Scan for the cell matching the given text and deliver its [x, y] coordinate at center. 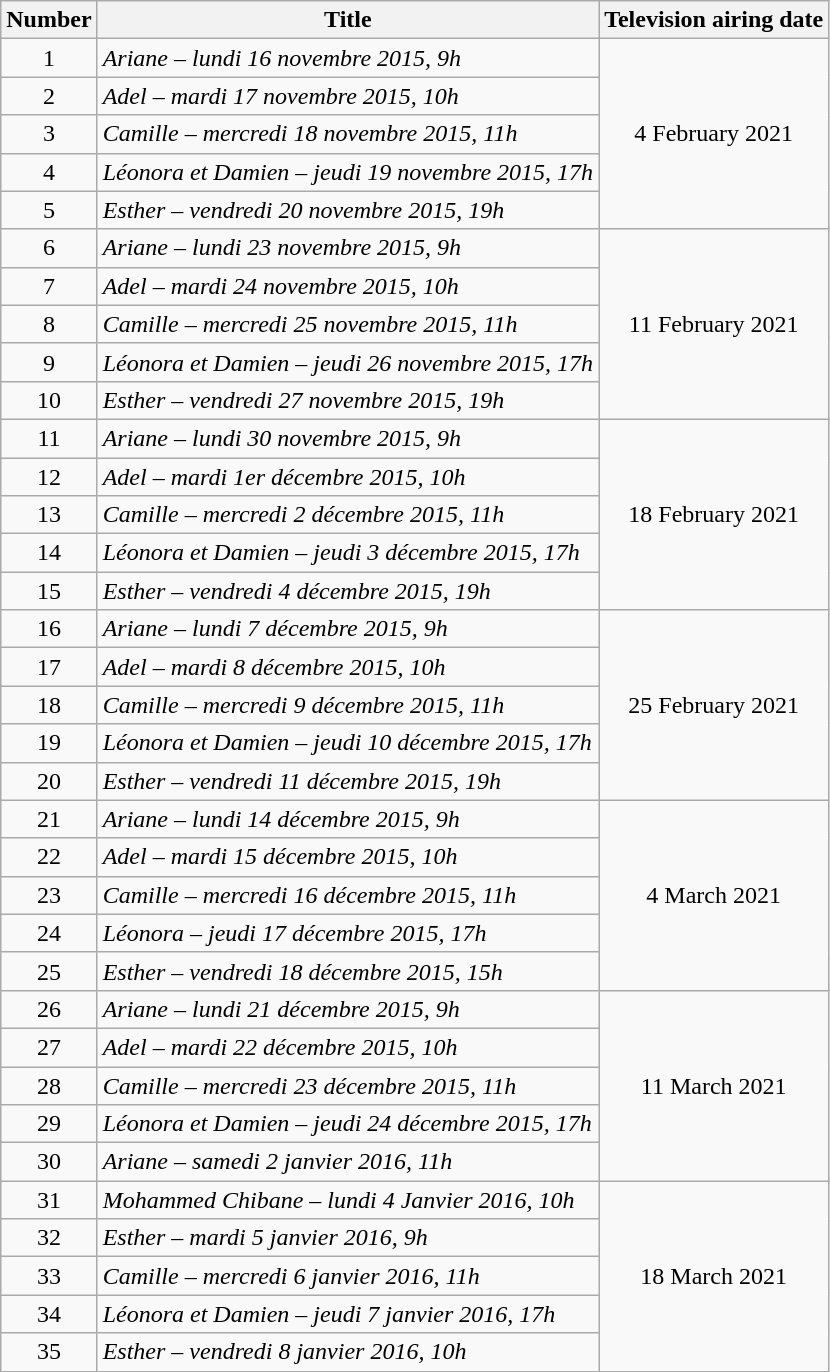
Title [348, 20]
33 [49, 1276]
Camille – mercredi 9 décembre 2015, 11h [348, 705]
5 [49, 210]
Esther – vendredi 27 novembre 2015, 19h [348, 400]
18 March 2021 [714, 1276]
Camille – mercredi 23 décembre 2015, 11h [348, 1085]
24 [49, 933]
Television airing date [714, 20]
31 [49, 1200]
Camille – mercredi 16 décembre 2015, 11h [348, 895]
Adel – mardi 1er décembre 2015, 10h [348, 477]
29 [49, 1124]
2 [49, 96]
Camille – mercredi 18 novembre 2015, 11h [348, 134]
Léonora et Damien – jeudi 26 novembre 2015, 17h [348, 362]
Esther – vendredi 4 décembre 2015, 19h [348, 591]
Camille – mercredi 6 janvier 2016, 11h [348, 1276]
15 [49, 591]
Ariane – lundi 21 décembre 2015, 9h [348, 1009]
Léonora – jeudi 17 décembre 2015, 17h [348, 933]
11 February 2021 [714, 324]
4 March 2021 [714, 895]
27 [49, 1047]
Ariane – lundi 30 novembre 2015, 9h [348, 438]
12 [49, 477]
8 [49, 324]
Camille – mercredi 2 décembre 2015, 11h [348, 515]
16 [49, 629]
17 [49, 667]
3 [49, 134]
Number [49, 20]
Adel – mardi 24 novembre 2015, 10h [348, 286]
Léonora et Damien – jeudi 24 décembre 2015, 17h [348, 1124]
34 [49, 1314]
26 [49, 1009]
30 [49, 1162]
23 [49, 895]
7 [49, 286]
Esther – mardi 5 janvier 2016, 9h [348, 1238]
1 [49, 58]
Ariane – lundi 16 novembre 2015, 9h [348, 58]
11 March 2021 [714, 1085]
18 February 2021 [714, 514]
32 [49, 1238]
18 [49, 705]
Léonora et Damien – jeudi 19 novembre 2015, 17h [348, 172]
Ariane – lundi 14 décembre 2015, 9h [348, 819]
28 [49, 1085]
Esther – vendredi 18 décembre 2015, 15h [348, 971]
25 [49, 971]
Ariane – lundi 23 novembre 2015, 9h [348, 248]
Adel – mardi 8 décembre 2015, 10h [348, 667]
25 February 2021 [714, 705]
Esther – vendredi 20 novembre 2015, 19h [348, 210]
Adel – mardi 17 novembre 2015, 10h [348, 96]
4 February 2021 [714, 134]
13 [49, 515]
Ariane – lundi 7 décembre 2015, 9h [348, 629]
Léonora et Damien – jeudi 3 décembre 2015, 17h [348, 553]
19 [49, 743]
22 [49, 857]
Adel – mardi 22 décembre 2015, 10h [348, 1047]
11 [49, 438]
14 [49, 553]
Esther – vendredi 11 décembre 2015, 19h [348, 781]
9 [49, 362]
Mohammed Chibane – lundi 4 Janvier 2016, 10h [348, 1200]
4 [49, 172]
Adel – mardi 15 décembre 2015, 10h [348, 857]
Esther – vendredi 8 janvier 2016, 10h [348, 1352]
20 [49, 781]
6 [49, 248]
21 [49, 819]
Camille – mercredi 25 novembre 2015, 11h [348, 324]
Léonora et Damien – jeudi 10 décembre 2015, 17h [348, 743]
Léonora et Damien – jeudi 7 janvier 2016, 17h [348, 1314]
Ariane – samedi 2 janvier 2016, 11h [348, 1162]
35 [49, 1352]
10 [49, 400]
